Pinpoint the cell where the given text exists, returning its [x, y] midpoint coordinate. 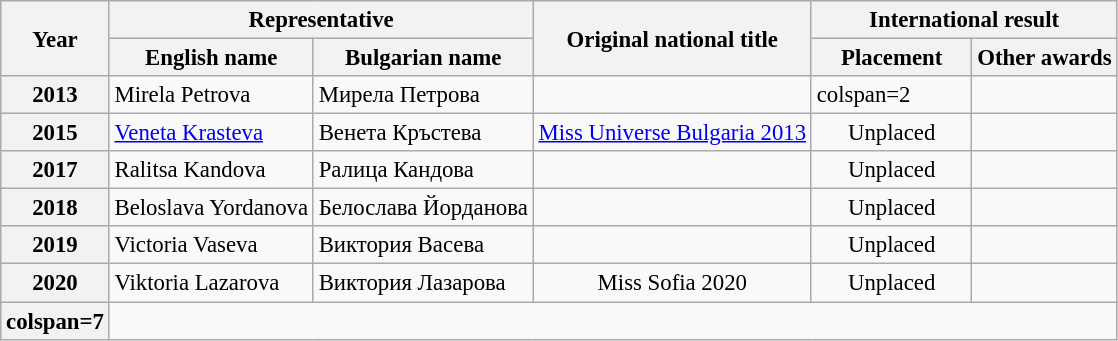
Viktoria Lazarova [211, 283]
Placement [892, 58]
Miss Universe Bulgaria 2013 [672, 133]
colspan=7 [55, 321]
2017 [55, 170]
Bulgarian name [423, 58]
Victoria Vaseva [211, 245]
Мирела Петрова [423, 95]
2020 [55, 283]
Other awards [1044, 58]
Виктория Лазарова [423, 283]
Miss Sofia 2020 [672, 283]
International result [964, 20]
2019 [55, 245]
Ralitsa Kandova [211, 170]
Виктория Васева [423, 245]
Year [55, 38]
Mirela Petrova [211, 95]
2013 [55, 95]
2018 [55, 208]
Ралица Кандова [423, 170]
colspan=2 [892, 95]
English name [211, 58]
2015 [55, 133]
Венета Кръстева [423, 133]
Veneta Krasteva [211, 133]
Original national title [672, 38]
Representative [321, 20]
Белослава Йорданова [423, 208]
Beloslava Yordanova [211, 208]
